Capture the cell that displays the provided text and extract its [X, Y] central coordinate. 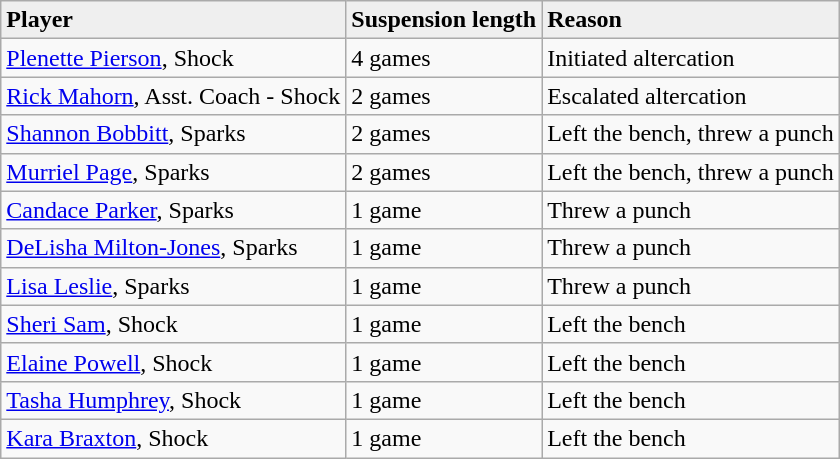
Initiated altercation [691, 58]
DeLisha Milton-Jones, Sparks [174, 248]
Candace Parker, Sparks [174, 210]
Rick Mahorn, Asst. Coach - Shock [174, 96]
Sheri Sam, Shock [174, 324]
Shannon Bobbitt, Sparks [174, 134]
Plenette Pierson, Shock [174, 58]
Reason [691, 20]
Kara Braxton, Shock [174, 438]
Lisa Leslie, Sparks [174, 286]
Escalated altercation [691, 96]
Suspension length [444, 20]
Murriel Page, Sparks [174, 172]
Player [174, 20]
Tasha Humphrey, Shock [174, 400]
Elaine Powell, Shock [174, 362]
4 games [444, 58]
